Provide the (x, y) coordinate of the cell's center where the given text is located.  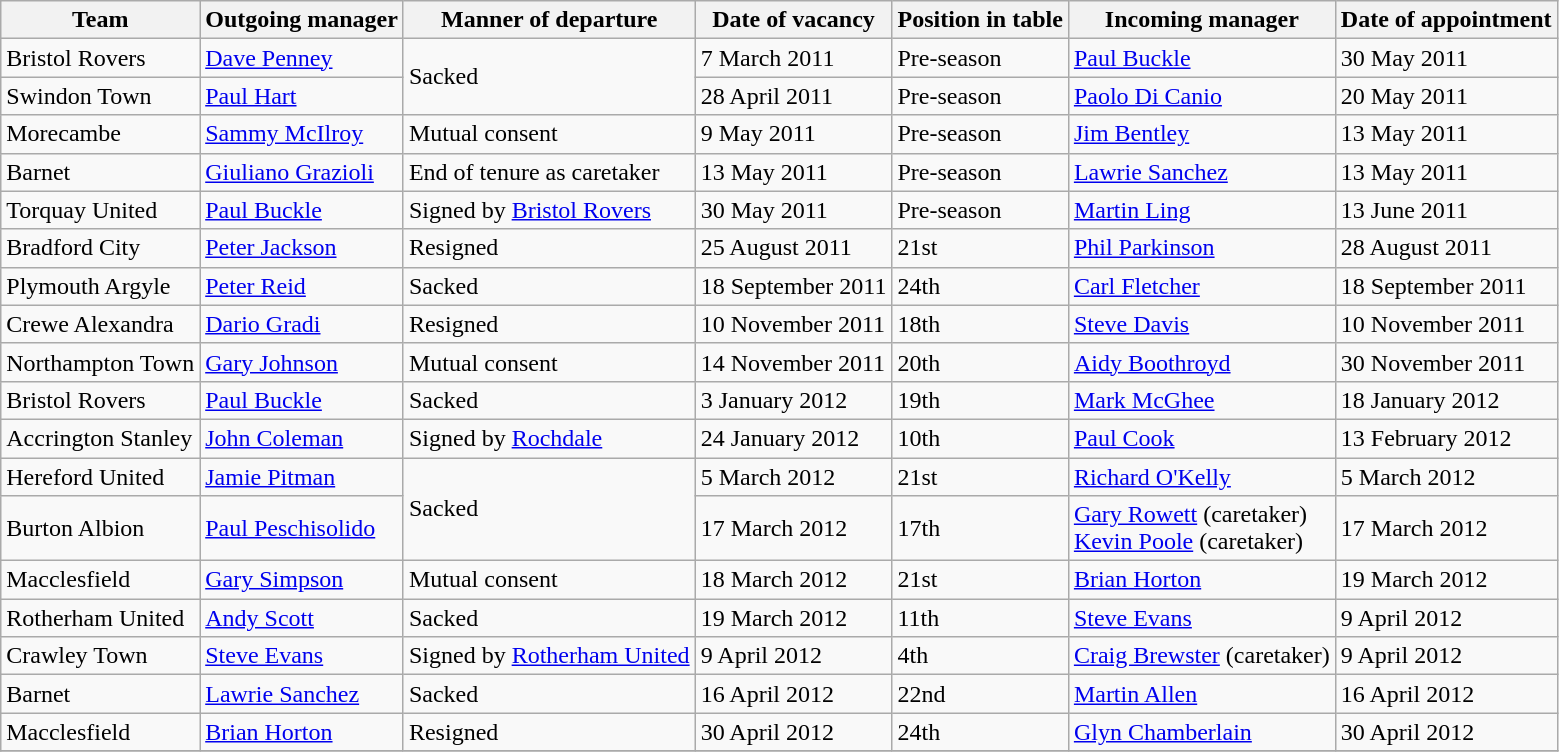
Date of appointment (1446, 20)
14 November 2011 (794, 362)
Date of vacancy (794, 20)
20th (980, 362)
7 March 2011 (794, 58)
Accrington Stanley (100, 438)
Jamie Pitman (302, 477)
Martin Ling (1202, 210)
18th (980, 324)
Incoming manager (1202, 20)
Team (100, 20)
Dave Penney (302, 58)
3 January 2012 (794, 400)
Richard O'Kelly (1202, 477)
28 August 2011 (1446, 248)
Crawley Town (100, 656)
9 May 2011 (794, 134)
Hereford United (100, 477)
Signed by Bristol Rovers (549, 210)
22nd (980, 694)
30 November 2011 (1446, 362)
18 January 2012 (1446, 400)
24 January 2012 (794, 438)
Phil Parkinson (1202, 248)
Giuliano Grazioli (302, 172)
Craig Brewster (caretaker) (1202, 656)
Martin Allen (1202, 694)
Manner of departure (549, 20)
Gary Johnson (302, 362)
Signed by Rochdale (549, 438)
10th (980, 438)
Peter Jackson (302, 248)
Sammy McIlroy (302, 134)
Rotherham United (100, 618)
Paul Peschisolido (302, 528)
Swindon Town (100, 96)
Position in table (980, 20)
25 August 2011 (794, 248)
Paul Hart (302, 96)
Glyn Chamberlain (1202, 732)
13 June 2011 (1446, 210)
Paolo Di Canio (1202, 96)
20 May 2011 (1446, 96)
Paul Cook (1202, 438)
John Coleman (302, 438)
Morecambe (100, 134)
Burton Albion (100, 528)
Andy Scott (302, 618)
Steve Davis (1202, 324)
Gary Simpson (302, 580)
13 February 2012 (1446, 438)
Outgoing manager (302, 20)
11th (980, 618)
Aidy Boothroyd (1202, 362)
Signed by Rotherham United (549, 656)
Gary Rowett (caretaker)Kevin Poole (caretaker) (1202, 528)
17th (980, 528)
Peter Reid (302, 286)
Crewe Alexandra (100, 324)
18 March 2012 (794, 580)
Northampton Town (100, 362)
4th (980, 656)
Carl Fletcher (1202, 286)
Mark McGhee (1202, 400)
Plymouth Argyle (100, 286)
Dario Gradi (302, 324)
19th (980, 400)
End of tenure as caretaker (549, 172)
Jim Bentley (1202, 134)
Torquay United (100, 210)
Bradford City (100, 248)
28 April 2011 (794, 96)
